Find where the given text appears and provide that cell's center as (X, Y) coordinate. 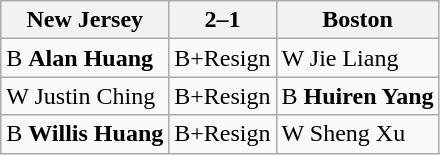
B Willis Huang (85, 134)
Boston (358, 20)
New Jersey (85, 20)
W Jie Liang (358, 58)
W Sheng Xu (358, 134)
B Huiren Yang (358, 96)
W Justin Ching (85, 96)
B Alan Huang (85, 58)
2–1 (222, 20)
